Return the (x, y) coordinate for the center point of the cell that contains the specified text.  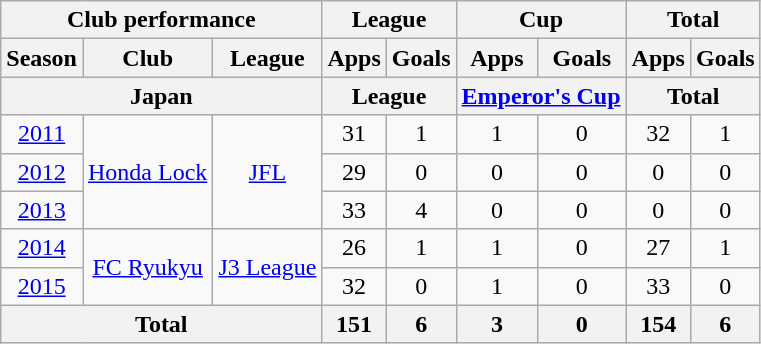
J3 League (268, 267)
27 (658, 248)
Japan (162, 96)
Season (42, 58)
151 (354, 324)
FC Ryukyu (147, 267)
Emperor's Cup (541, 96)
Club performance (162, 20)
4 (421, 210)
3 (497, 324)
29 (354, 172)
2014 (42, 248)
2012 (42, 172)
Club (147, 58)
31 (354, 134)
Cup (541, 20)
26 (354, 248)
2015 (42, 286)
154 (658, 324)
Honda Lock (147, 172)
2013 (42, 210)
JFL (268, 172)
2011 (42, 134)
